Return [x, y] of the center of cell containing provided text 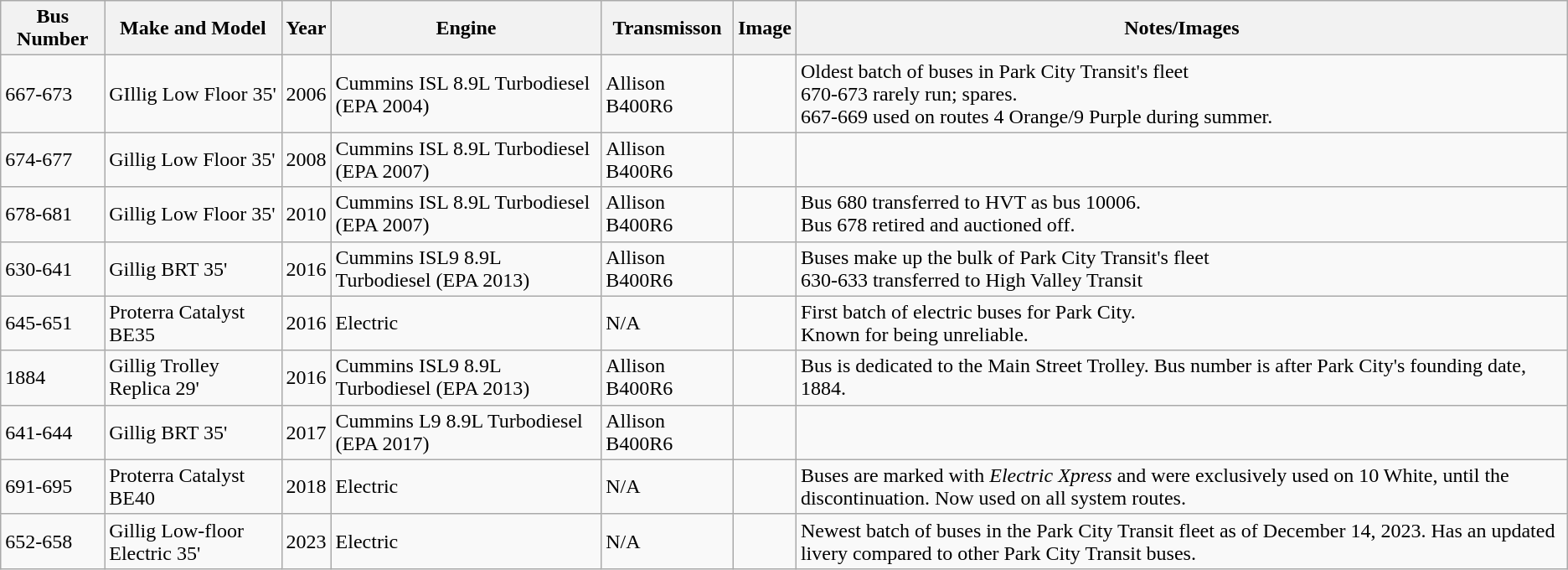
Bus Number [53, 28]
Engine [466, 28]
2006 [307, 94]
First batch of electric buses for Park City.Known for being unreliable. [1181, 324]
Cummins L9 8.9L Turbodiesel (EPA 2017) [466, 433]
Bus is dedicated to the Main Street Trolley. Bus number is after Park City's founding date, 1884. [1181, 377]
Buses make up the bulk of Park City Transit's fleet630-633 transferred to High Valley Transit [1181, 268]
Buses are marked with Electric Xpress and were exclusively used on 10 White, until the discontinuation. Now used on all system routes. [1181, 486]
GIllig Low Floor 35' [193, 94]
Transmisson [668, 28]
2023 [307, 541]
Gillig Low-floor Electric 35' [193, 541]
Cummins ISL 8.9L Turbodiesel (EPA 2004) [466, 94]
Bus 680 transferred to HVT as bus 10006.Bus 678 retired and auctioned off. [1181, 215]
2008 [307, 159]
Proterra Catalyst BE40 [193, 486]
645-651 [53, 324]
678-681 [53, 215]
1884 [53, 377]
Year [307, 28]
Notes/Images [1181, 28]
652-658 [53, 541]
Newest batch of buses in the Park City Transit fleet as of December 14, 2023. Has an updated livery compared to other Park City Transit buses. [1181, 541]
2018 [307, 486]
2010 [307, 215]
Image [764, 28]
Make and Model [193, 28]
641-644 [53, 433]
691-695 [53, 486]
630-641 [53, 268]
667-673 [53, 94]
2017 [307, 433]
674-677 [53, 159]
Oldest batch of buses in Park City Transit's fleet670-673 rarely run; spares.667-669 used on routes 4 Orange/9 Purple during summer. [1181, 94]
Proterra Catalyst BE35 [193, 324]
Gillig Trolley Replica 29' [193, 377]
